Extract the (X, Y) coordinate from the center of the cell holding the provided text.  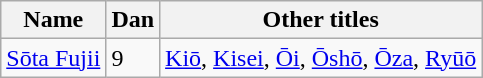
9 (133, 58)
Other titles (321, 20)
Kiō, Kisei, Ōi, Ōshō, Ōza, Ryūō (321, 58)
Sōta Fujii (54, 58)
Dan (133, 20)
Name (54, 20)
